Return (x, y) of the center of cell containing provided text 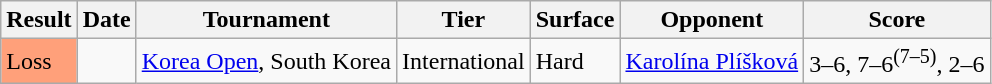
Loss (39, 62)
Score (897, 20)
Tournament (266, 20)
Date (106, 20)
Korea Open, South Korea (266, 62)
Karolína Plíšková (712, 62)
Tier (464, 20)
Result (39, 20)
3–6, 7–6(7–5), 2–6 (897, 62)
Hard (575, 62)
International (464, 62)
Surface (575, 20)
Opponent (712, 20)
